Find where the given text appears and provide that cell's center as [X, Y] coordinate. 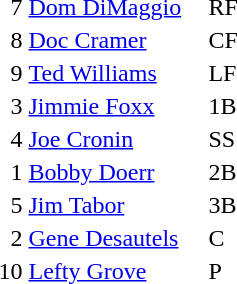
Jimmie Foxx [116, 106]
Doc Cramer [116, 40]
Gene Desautels [116, 238]
Joe Cronin [116, 139]
Ted Williams [116, 73]
Bobby Doerr [116, 172]
Jim Tabor [116, 205]
